Provide the [X, Y] coordinate of the cell's center where the given text is located.  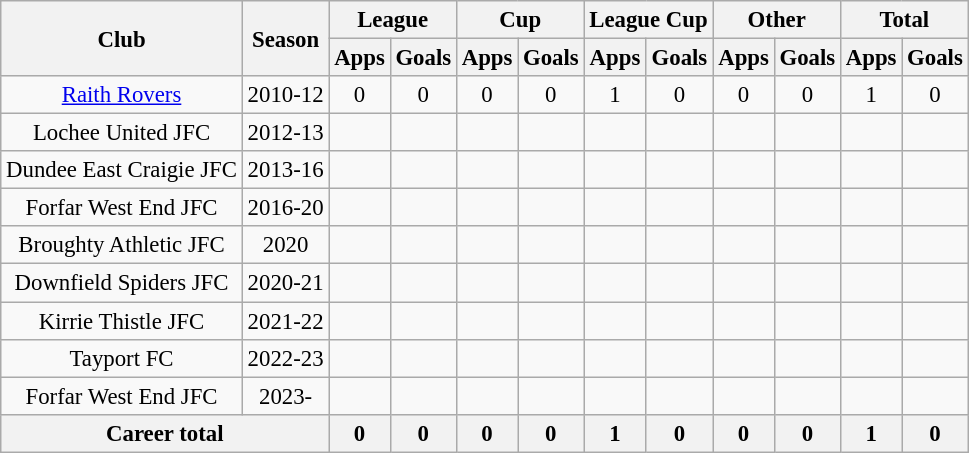
Club [122, 38]
Dundee East Craigie JFC [122, 170]
Career total [165, 433]
2023- [286, 396]
2021-22 [286, 321]
2020-21 [286, 283]
Season [286, 38]
Raith Rovers [122, 95]
2016-20 [286, 208]
2022-23 [286, 358]
Total [904, 20]
2010-12 [286, 95]
Downfield Spiders JFC [122, 283]
2013-16 [286, 170]
2012-13 [286, 133]
Other [777, 20]
League [393, 20]
Cup [520, 20]
Tayport FC [122, 358]
2020 [286, 245]
League Cup [648, 20]
Lochee United JFC [122, 133]
Broughty Athletic JFC [122, 245]
Kirrie Thistle JFC [122, 321]
